Capture the cell that displays the provided text and extract its (x, y) central coordinate. 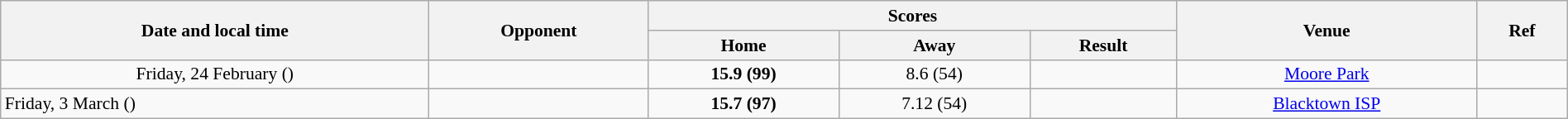
Result (1103, 45)
Home (744, 45)
Venue (1327, 30)
Scores (913, 16)
7.12 (54) (935, 104)
15.7 (97) (744, 104)
15.9 (99) (744, 74)
Moore Park (1327, 74)
Opponent (539, 30)
8.6 (54) (935, 74)
Away (935, 45)
Date and local time (215, 30)
Friday, 3 March () (215, 104)
Friday, 24 February () (215, 74)
Ref (1522, 30)
Blacktown ISP (1327, 104)
